Determine the (x, y) coordinate at the center of the cell enclosing the given text.  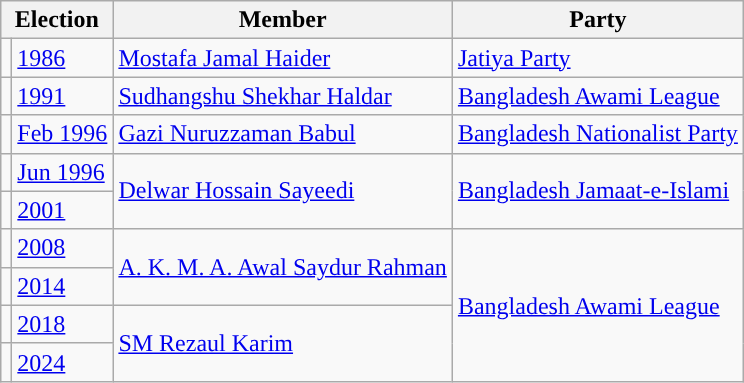
Mostafa Jamal Haider (283, 58)
2018 (62, 324)
2001 (62, 210)
Election (57, 20)
SM Rezaul Karim (283, 343)
2008 (62, 248)
Feb 1996 (62, 134)
Jun 1996 (62, 172)
Party (598, 20)
1991 (62, 96)
Delwar Hossain Sayeedi (283, 191)
Gazi Nuruzzaman Babul (283, 134)
1986 (62, 58)
A. K. M. A. Awal Saydur Rahman (283, 267)
Jatiya Party (598, 58)
Sudhangshu Shekhar Haldar (283, 96)
Bangladesh Nationalist Party (598, 134)
2024 (62, 362)
Member (283, 20)
2014 (62, 286)
Bangladesh Jamaat-e-Islami (598, 191)
